Locate the cell with the specified text and output its [X, Y] center coordinate. 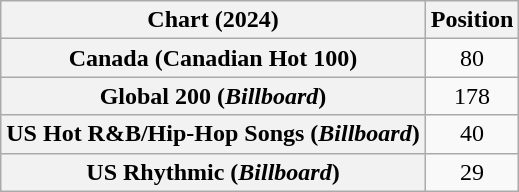
Chart (2024) [213, 20]
178 [472, 96]
US Rhythmic (Billboard) [213, 172]
29 [472, 172]
Position [472, 20]
80 [472, 58]
40 [472, 134]
Canada (Canadian Hot 100) [213, 58]
Global 200 (Billboard) [213, 96]
US Hot R&B/Hip-Hop Songs (Billboard) [213, 134]
